Locate the cell with the specified text and output its (X, Y) center coordinate. 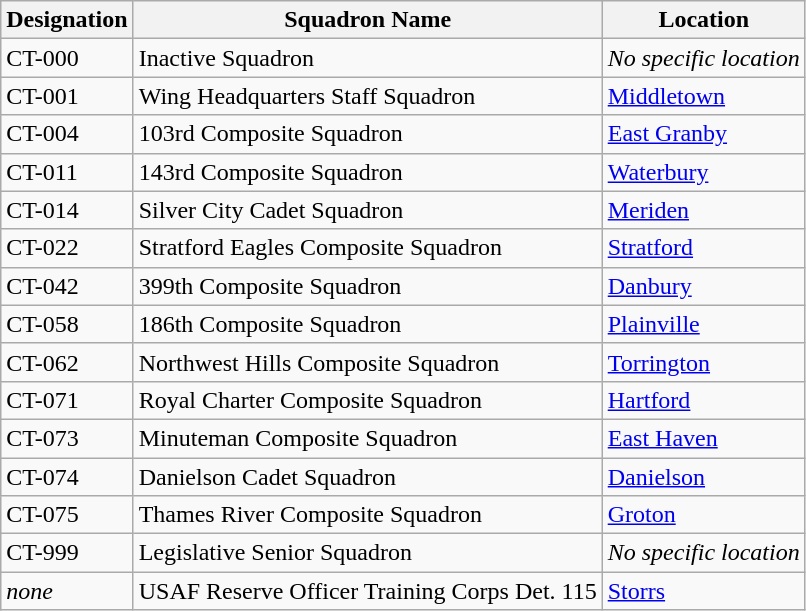
Northwest Hills Composite Squadron (368, 362)
Groton (704, 515)
Wing Headquarters Staff Squadron (368, 96)
East Haven (704, 438)
Designation (67, 20)
CT-004 (67, 134)
CT-074 (67, 477)
Danielson (704, 477)
Inactive Squadron (368, 58)
East Granby (704, 134)
Hartford (704, 400)
CT-022 (67, 248)
Torrington (704, 362)
Stratford Eagles Composite Squadron (368, 248)
Plainville (704, 324)
CT-014 (67, 210)
Stratford (704, 248)
CT-058 (67, 324)
CT-011 (67, 172)
Legislative Senior Squadron (368, 553)
399th Composite Squadron (368, 286)
CT-075 (67, 515)
CT-073 (67, 438)
Thames River Composite Squadron (368, 515)
CT-001 (67, 96)
CT-042 (67, 286)
Middletown (704, 96)
Silver City Cadet Squadron (368, 210)
none (67, 591)
143rd Composite Squadron (368, 172)
Minuteman Composite Squadron (368, 438)
Waterbury (704, 172)
Meriden (704, 210)
CT-000 (67, 58)
Location (704, 20)
Squadron Name (368, 20)
Danielson Cadet Squadron (368, 477)
CT-062 (67, 362)
CT-999 (67, 553)
Storrs (704, 591)
USAF Reserve Officer Training Corps Det. 115 (368, 591)
186th Composite Squadron (368, 324)
103rd Composite Squadron (368, 134)
Royal Charter Composite Squadron (368, 400)
CT-071 (67, 400)
Danbury (704, 286)
